Output the (x, y) coordinate of the center of the cell containing the given text.  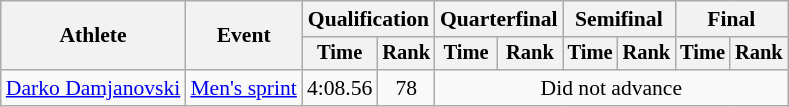
Darko Damjanovski (94, 88)
Athlete (94, 36)
Final (731, 19)
Quarterfinal (499, 19)
4:08.56 (340, 88)
Qualification (368, 19)
Event (244, 36)
Men's sprint (244, 88)
78 (406, 88)
Semifinal (619, 19)
Did not advance (612, 88)
